Provide the (X, Y) coordinate of the cell's center where the given text is located.  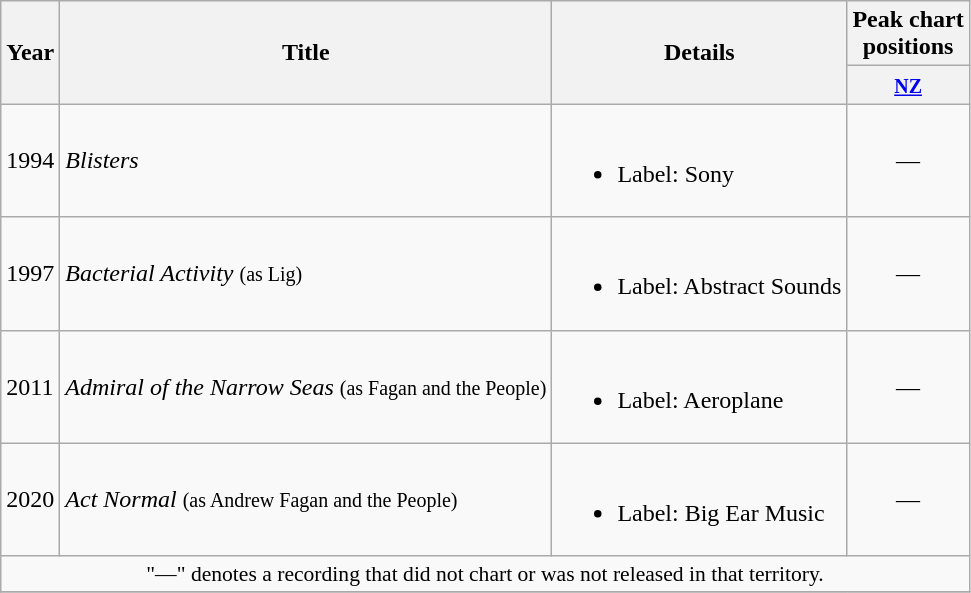
NZ (908, 85)
Label: Sony (700, 160)
Title (306, 52)
Details (700, 52)
Blisters (306, 160)
1997 (30, 274)
Label: Aeroplane (700, 386)
"—" denotes a recording that did not chart or was not released in that territory. (486, 574)
2011 (30, 386)
Year (30, 52)
Bacterial Activity (as Lig) (306, 274)
Peak chartpositions (908, 34)
2020 (30, 500)
Admiral of the Narrow Seas (as Fagan and the People) (306, 386)
Label: Big Ear Music (700, 500)
Label: Abstract Sounds (700, 274)
1994 (30, 160)
Act Normal (as Andrew Fagan and the People) (306, 500)
